Provide the [X, Y] coordinate of the cell's center where the given text is located.  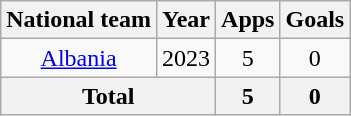
Goals [315, 20]
Albania [79, 58]
Year [186, 20]
2023 [186, 58]
Total [108, 96]
Apps [248, 20]
National team [79, 20]
